Return the (x, y) coordinate for the center point of the cell that contains the specified text.  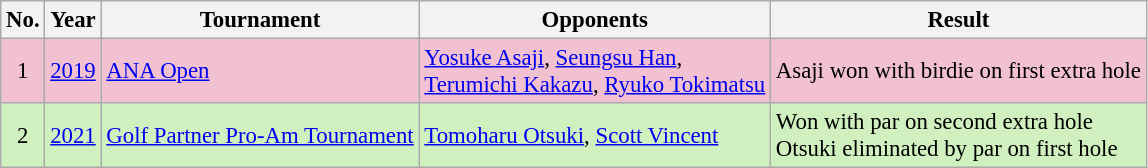
2019 (73, 72)
Result (959, 20)
Tournament (260, 20)
Yosuke Asaji, Seungsu Han, Terumichi Kakazu, Ryuko Tokimatsu (595, 72)
2 (23, 136)
ANA Open (260, 72)
Opponents (595, 20)
2021 (73, 136)
1 (23, 72)
Golf Partner Pro-Am Tournament (260, 136)
Asaji won with birdie on first extra hole (959, 72)
Tomoharu Otsuki, Scott Vincent (595, 136)
Year (73, 20)
Won with par on second extra holeOtsuki eliminated by par on first hole (959, 136)
No. (23, 20)
